Locate the cell with the specified text and output its [X, Y] center coordinate. 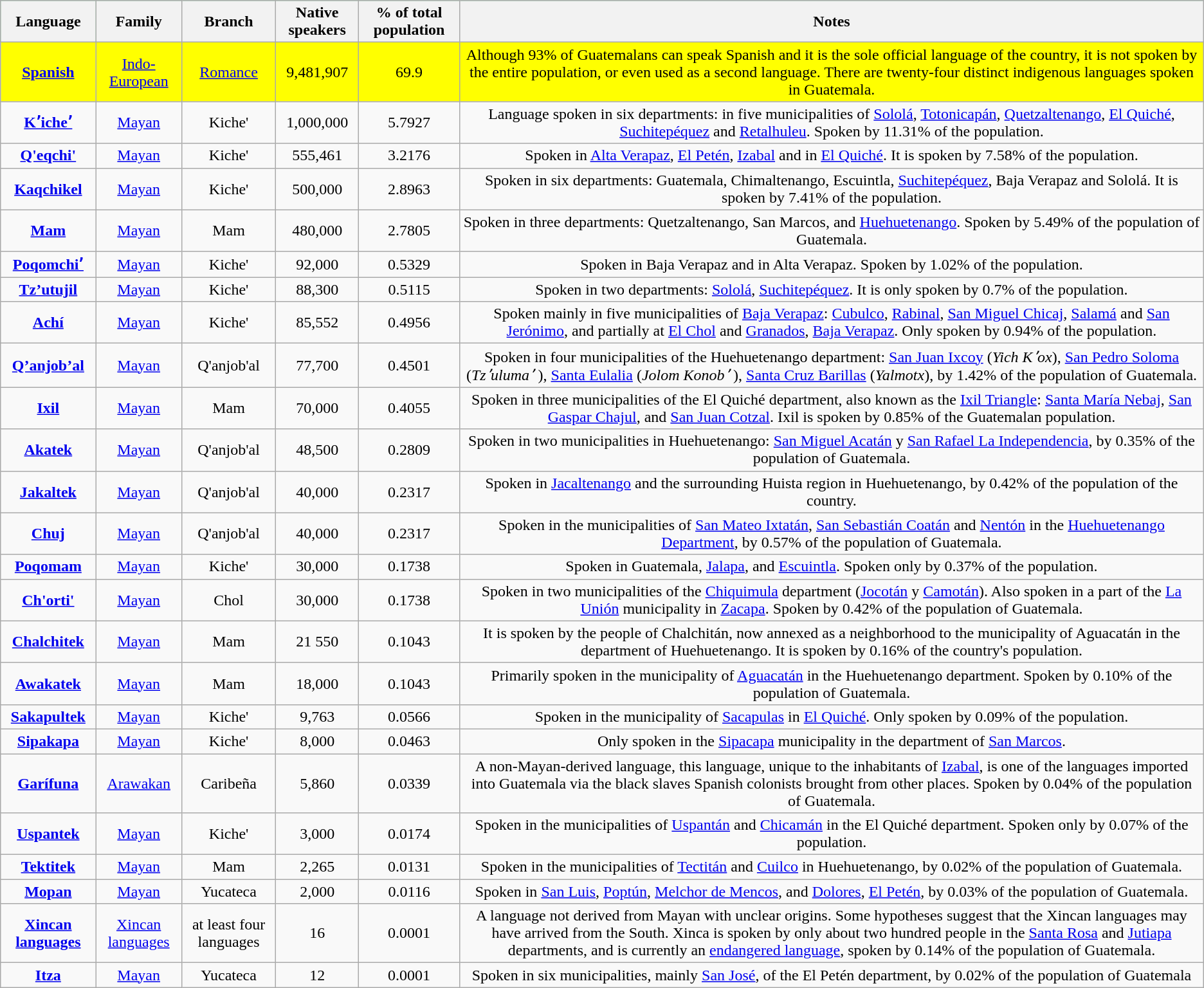
Chuj [48, 534]
0.0339 [409, 783]
3,000 [318, 834]
48,500 [318, 450]
Q'eqchi' [48, 156]
69.9 [409, 72]
0.0174 [409, 834]
Indo-European [139, 72]
0.4956 [409, 323]
Garífuna [48, 783]
0.0566 [409, 717]
8,000 [318, 741]
Language [48, 22]
1,000,000 [318, 122]
Spoken in the municipality of Sacapulas in El Quiché. Only spoken by 0.09% of the population. [832, 717]
0.0116 [409, 892]
Spoken in three departments: Quetzaltenango, San Marcos, and Huehuetenango. Spoken by 5.49% of the population of Guatemala. [832, 230]
21 550 [318, 642]
85,552 [318, 323]
Poqomam [48, 567]
Awakatek [48, 683]
Native speakers [318, 22]
2,265 [318, 867]
Uspantek [48, 834]
Romance [228, 72]
Akatek [48, 450]
2,000 [318, 892]
9,763 [318, 717]
Spoken in six departments: Guatemala, Chimaltenango, Escuintla, Suchitepéquez, Baja Verapaz and Sololá. It is spoken by 7.41% of the population. [832, 189]
0.0131 [409, 867]
0.4501 [409, 365]
0.5329 [409, 264]
88,300 [318, 289]
Primarily spoken in the municipality of Aguacatán in the Huehuetenango department. Spoken by 0.10% of the population of Guatemala. [832, 683]
Kʼicheʼ [48, 122]
Spoken in six municipalities, mainly San José, of the El Petén department, by 0.02% of the population of Guatemala [832, 975]
at least four languages [228, 933]
480,000 [318, 230]
2.8963 [409, 189]
0.4055 [409, 408]
% of total population [409, 22]
92,000 [318, 264]
Tektitek [48, 867]
5.7927 [409, 122]
Achí [48, 323]
Sakapultek [48, 717]
Q’anjob’al [48, 365]
Kaqchikel [48, 189]
Tz’utujil [48, 289]
Sipakapa [48, 741]
12 [318, 975]
0.0463 [409, 741]
Family [139, 22]
3.2176 [409, 156]
555,461 [318, 156]
Caribeña [228, 783]
Spoken in San Luis, Poptún, Melchor de Mencos, and Dolores, El Petén, by 0.03% of the population of Guatemala. [832, 892]
Spoken in two municipalities in Huehuetenango: San Miguel Acatán y San Rafael La Independencia, by 0.35% of the population of Guatemala. [832, 450]
16 [318, 933]
5,860 [318, 783]
Spanish [48, 72]
Only spoken in the Sipacapa municipality in the department of San Marcos. [832, 741]
Notes [832, 22]
Spoken in the municipalities of Uspantán and Chicamán in the El Quiché department. Spoken only by 0.07% of the population. [832, 834]
Chol [228, 599]
0.5115 [409, 289]
0.2809 [409, 450]
2.7805 [409, 230]
Branch [228, 22]
Ch'orti' [48, 599]
Spoken in two departments: Sololá, Suchitepéquez. It is only spoken by 0.7% of the population. [832, 289]
Spoken in Guatemala, Jalapa, and Escuintla. Spoken only by 0.37% of the population. [832, 567]
Mopan [48, 892]
Spoken in Jacaltenango and the surrounding Huista region in Huehuetenango, by 0.42% of the population of the country. [832, 491]
Arawakan [139, 783]
Poqomchiʼ [48, 264]
9,481,907 [318, 72]
Spoken in Alta Verapaz, El Petén, Izabal and in El Quiché. It is spoken by 7.58% of the population. [832, 156]
500,000 [318, 189]
18,000 [318, 683]
Itza [48, 975]
Jakaltek [48, 491]
Spoken in the municipalities of Tectitán and Cuilco in Huehuetenango, by 0.02% of the population of Guatemala. [832, 867]
70,000 [318, 408]
Chalchitek [48, 642]
77,700 [318, 365]
Ixil [48, 408]
Spoken in Baja Verapaz and in Alta Verapaz. Spoken by 1.02% of the population. [832, 264]
